Pinpoint the cell where the given text exists, returning its (x, y) midpoint coordinate. 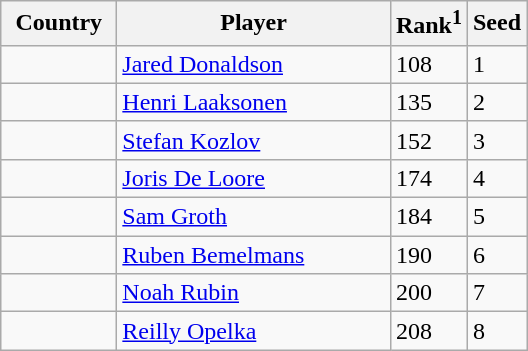
Jared Donaldson (254, 64)
Joris De Loore (254, 178)
5 (496, 217)
Reilly Opelka (254, 331)
7 (496, 293)
Seed (496, 24)
Henri Laaksonen (254, 102)
2 (496, 102)
4 (496, 178)
Player (254, 24)
108 (428, 64)
Noah Rubin (254, 293)
184 (428, 217)
3 (496, 140)
135 (428, 102)
1 (496, 64)
Country (59, 24)
Rank1 (428, 24)
174 (428, 178)
6 (496, 255)
190 (428, 255)
208 (428, 331)
200 (428, 293)
8 (496, 331)
Ruben Bemelmans (254, 255)
Stefan Kozlov (254, 140)
Sam Groth (254, 217)
152 (428, 140)
